Pinpoint the cell where the given text exists, returning its [x, y] midpoint coordinate. 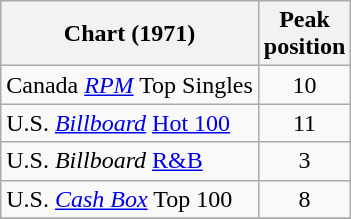
10 [304, 85]
U.S. Billboard Hot 100 [130, 123]
U.S. Billboard R&B [130, 161]
11 [304, 123]
U.S. Cash Box Top 100 [130, 199]
3 [304, 161]
Peakposition [304, 34]
8 [304, 199]
Chart (1971) [130, 34]
Canada RPM Top Singles [130, 85]
